For the text-containing cell, return its midpoint in (x, y) coordinate format. 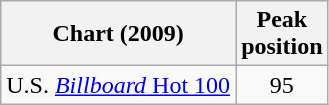
Peakposition (282, 34)
U.S. Billboard Hot 100 (118, 85)
95 (282, 85)
Chart (2009) (118, 34)
